Find where the given text appears and provide that cell's center as [X, Y] coordinate. 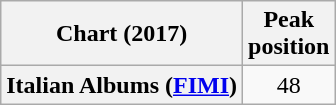
Italian Albums (FIMI) [122, 85]
48 [289, 85]
Chart (2017) [122, 34]
Peakposition [289, 34]
